Output the [X, Y] coordinate of the center of the cell containing the given text.  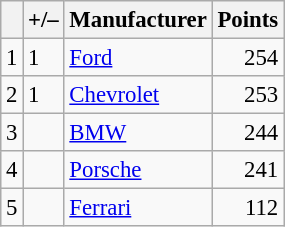
254 [248, 58]
241 [248, 170]
3 [12, 133]
5 [12, 208]
Ferrari [138, 208]
+/– [44, 20]
4 [12, 170]
Ford [138, 58]
Chevrolet [138, 95]
253 [248, 95]
Porsche [138, 170]
2 [12, 95]
Manufacturer [138, 20]
Points [248, 20]
BMW [138, 133]
244 [248, 133]
112 [248, 208]
